Find where the given text appears and provide that cell's center as [X, Y] coordinate. 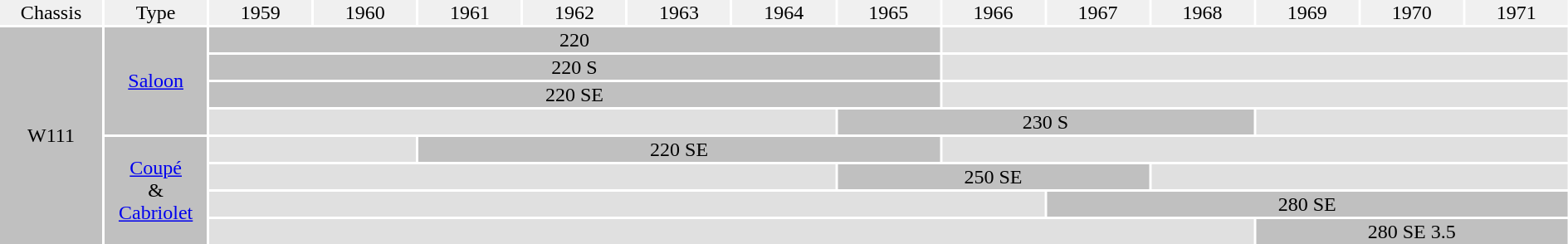
Saloon [156, 81]
Type [156, 12]
1968 [1202, 12]
1970 [1411, 12]
1959 [261, 12]
230 S [1046, 122]
1964 [784, 12]
1962 [574, 12]
W111 [51, 136]
250 SE [993, 177]
1966 [993, 12]
1961 [470, 12]
Chassis [51, 12]
220 [574, 40]
280 SE 3.5 [1411, 232]
220 S [574, 67]
280 SE [1307, 204]
1971 [1516, 12]
1969 [1307, 12]
1967 [1097, 12]
1963 [679, 12]
Coupé& Cabriolet [156, 191]
1960 [365, 12]
1965 [888, 12]
